For the text-containing cell, return its midpoint in [X, Y] coordinate format. 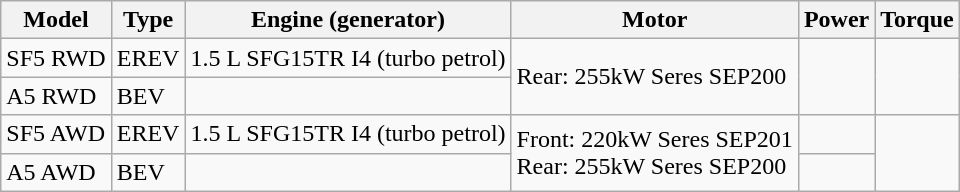
SF5 RWD [56, 58]
Power [836, 20]
A5 AWD [56, 172]
Engine (generator) [348, 20]
Rear: 255kW Seres SEP200 [654, 77]
A5 RWD [56, 96]
Front: 220kW Seres SEP201Rear: 255kW Seres SEP200 [654, 153]
Torque [917, 20]
Type [148, 20]
Model [56, 20]
Motor [654, 20]
SF5 AWD [56, 134]
